Extract the [X, Y] coordinate from the center of the cell holding the provided text.  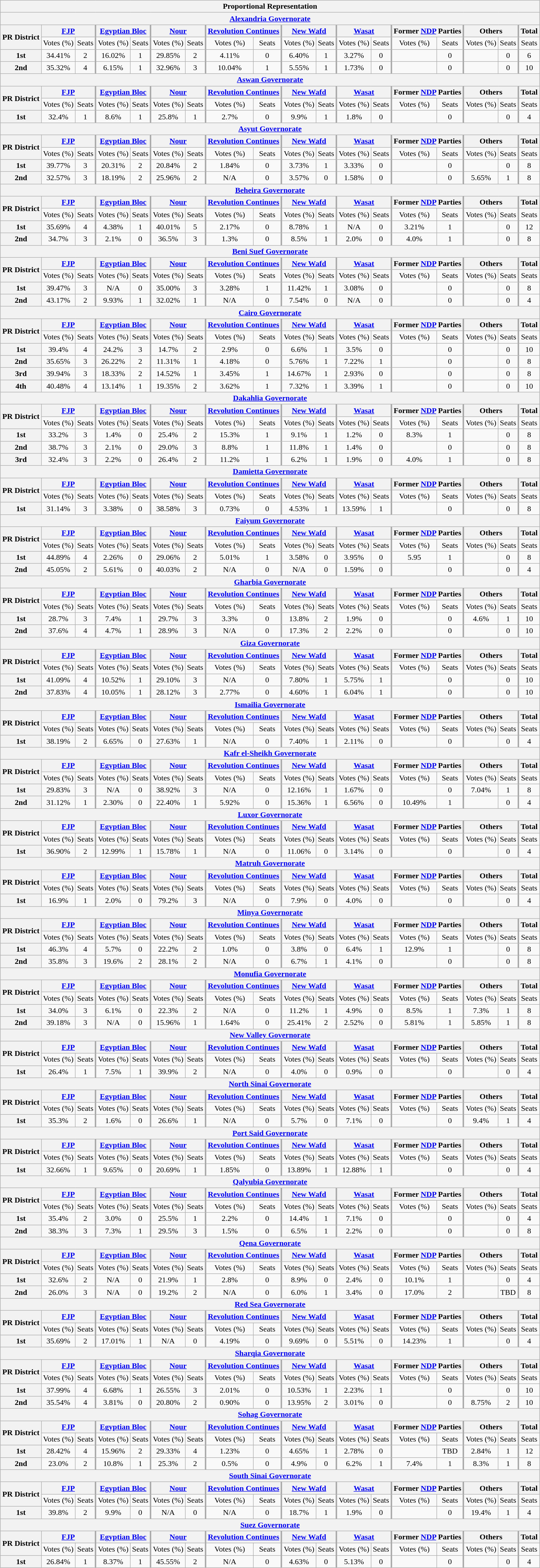
38.92% [168, 790]
17.3% [299, 631]
28.42% [58, 1451]
3.0% [113, 1219]
Suez Governorate [270, 1525]
6.15% [113, 68]
12.9% [414, 949]
0.5% [230, 1463]
10.1% [414, 1280]
32.02% [168, 300]
13.8% [299, 619]
11.42% [299, 288]
Qalyubia Governorate [270, 1182]
11.06% [299, 851]
8.8% [230, 447]
9.69% [299, 1341]
2.23% [353, 1390]
12.99% [113, 851]
25.5% [168, 1219]
3.14% [353, 851]
3.4% [353, 1292]
29.0% [168, 447]
16.9% [58, 900]
35.65% [58, 362]
0.9% [353, 1072]
25.96% [168, 178]
32.6% [58, 1280]
2.8% [230, 1280]
6.56% [353, 802]
39.8% [58, 1512]
3.8% [299, 949]
7.54% [299, 300]
4.60% [299, 692]
5.92% [230, 802]
35.3% [58, 1121]
6.65% [113, 741]
13.89% [299, 1170]
36.90% [58, 851]
38.58% [168, 508]
23.0% [58, 1463]
1.3% [230, 239]
35.32% [58, 68]
8.75% [481, 1402]
29.06% [168, 558]
10.05% [113, 692]
27.63% [168, 741]
20.69% [168, 1170]
Red Sea Governorate [270, 1304]
41.09% [58, 680]
12.88% [353, 1170]
0.73% [230, 508]
3.38% [113, 508]
Minya Governorate [270, 912]
19.35% [168, 386]
14.4% [299, 1219]
4.1% [353, 962]
19.6% [113, 962]
6.04% [353, 692]
4.65% [299, 1451]
20.84% [168, 166]
29.10% [168, 680]
35.8% [58, 962]
16.02% [113, 55]
40.48% [58, 386]
35.54% [58, 1402]
Beheira Governorate [270, 190]
15.3% [230, 435]
45.55% [168, 1562]
2.4% [353, 1280]
3.95% [353, 558]
Asyut Governorate [270, 129]
2.17% [230, 227]
29.85% [168, 55]
New Valley Governorate [270, 1035]
25.8% [168, 116]
38.19% [58, 741]
6 [529, 55]
4.19% [230, 1341]
36.5% [168, 239]
6.6% [299, 349]
13.59% [353, 508]
South Sinai Governorate [270, 1476]
4.53% [299, 508]
26.0% [58, 1292]
3.73% [299, 166]
28.9% [168, 631]
9.93% [113, 300]
38.3% [58, 1231]
4.18% [230, 362]
25.41% [299, 1023]
6.40% [299, 55]
Gharbia Governorate [270, 582]
34.41% [58, 55]
5.95 [414, 558]
39.9% [168, 1072]
1.58% [353, 178]
1.5% [230, 1231]
5.01% [230, 558]
4.11% [230, 55]
Monufia Governorate [270, 974]
15.78% [168, 851]
Port Said Governorate [270, 1133]
7.04% [481, 790]
8.78% [299, 227]
Proportional Representation [270, 6]
9.4% [481, 1121]
5.51% [353, 1341]
6.7% [299, 962]
44.89% [58, 558]
Sharqia Governorate [270, 1353]
1.8% [353, 116]
26.84% [58, 1562]
1.64% [230, 1023]
32.96% [168, 68]
3.81% [113, 1402]
5.81% [414, 1023]
3.62% [230, 386]
31.12% [58, 802]
5.75% [353, 680]
North Sinai Governorate [270, 1084]
2.30% [113, 802]
18.7% [299, 1512]
19.4% [481, 1512]
10.04% [230, 68]
14.52% [168, 374]
2.01% [230, 1390]
5.65% [481, 178]
1.6% [113, 1121]
2.84% [481, 1451]
17.01% [113, 1341]
40.01% [168, 227]
43.17% [58, 300]
7.40% [299, 741]
29.5% [168, 1231]
3.3% [230, 619]
2.93% [353, 374]
0.90% [230, 1402]
2.7% [230, 116]
3.39% [353, 386]
4.63% [299, 1562]
32.57% [58, 178]
8.37% [113, 1562]
39.47% [58, 288]
18.33% [113, 374]
37.6% [58, 631]
15.36% [299, 802]
40.03% [168, 570]
Ismailia Governorate [270, 704]
1.85% [230, 1170]
6.0% [299, 1292]
Dakahlia Governorate [270, 398]
7.32% [299, 386]
6.68% [113, 1390]
3.57% [299, 178]
12.16% [299, 790]
2.9% [230, 349]
29.33% [168, 1451]
20.80% [168, 1402]
39.94% [58, 374]
28.7% [58, 619]
22.3% [168, 1010]
17.0% [414, 1292]
9.1% [299, 435]
5 [195, 227]
25.3% [168, 1463]
29.83% [58, 790]
29.7% [168, 619]
Damietta Governorate [270, 472]
25.4% [168, 435]
39.77% [58, 166]
18.19% [113, 178]
Cairo Governorate [270, 312]
26.55% [168, 1390]
3.01% [353, 1402]
22.40% [168, 802]
Kafr el-Sheikh Governorate [270, 753]
1.73% [353, 68]
1.59% [353, 570]
2.26% [113, 558]
Faiyum Governorate [270, 521]
14.23% [414, 1341]
Qena Governorate [270, 1243]
3.21% [414, 227]
4.38% [113, 227]
5.13% [353, 1562]
4.6% [481, 619]
1.84% [230, 166]
4th [21, 386]
39.18% [58, 1023]
14.67% [299, 374]
Beni Suef Governorate [270, 251]
Sohag Governorate [270, 1415]
39.4% [58, 349]
32.66% [58, 1170]
6.5% [299, 1231]
13.14% [113, 386]
1.2% [353, 435]
2.11% [353, 741]
79.2% [168, 900]
8.6% [113, 116]
3.27% [353, 55]
22.2% [168, 949]
35.00% [168, 288]
7.22% [353, 362]
24.2% [113, 349]
1.23% [230, 1451]
28.12% [168, 692]
Matruh Governorate [270, 863]
3.58% [299, 558]
45.05% [58, 570]
7.5% [113, 1072]
10.49% [414, 802]
6.4% [353, 949]
11.31% [168, 362]
13.95% [299, 1402]
21.9% [168, 1280]
35.4% [58, 1219]
37.99% [58, 1390]
31.14% [58, 508]
3.08% [353, 288]
3.5% [353, 349]
2.77% [230, 692]
1.67% [353, 790]
9.65% [113, 1170]
5.85% [481, 1023]
5.61% [113, 570]
Luxor Governorate [270, 815]
5.76% [299, 362]
Aswan Governorate [270, 80]
10.8% [113, 1463]
28.1% [168, 962]
38.7% [58, 447]
37.83% [58, 692]
Alexandria Governorate [270, 19]
20.31% [113, 166]
34.7% [58, 239]
2.52% [353, 1023]
Giza Governorate [270, 643]
4.7% [113, 631]
3.45% [230, 374]
19.2% [168, 1292]
1.0% [230, 949]
6.1% [113, 1010]
8.9% [299, 1280]
10.52% [113, 680]
14.7% [168, 349]
2.78% [353, 1451]
11.8% [299, 447]
3.28% [230, 288]
10.53% [299, 1390]
26.22% [113, 362]
7.9% [299, 900]
34.0% [58, 1010]
7.80% [299, 680]
3.33% [353, 166]
46.3% [58, 949]
33.2% [58, 435]
5.55% [299, 68]
26.6% [168, 1121]
